Capture the cell that displays the provided text and extract its [x, y] central coordinate. 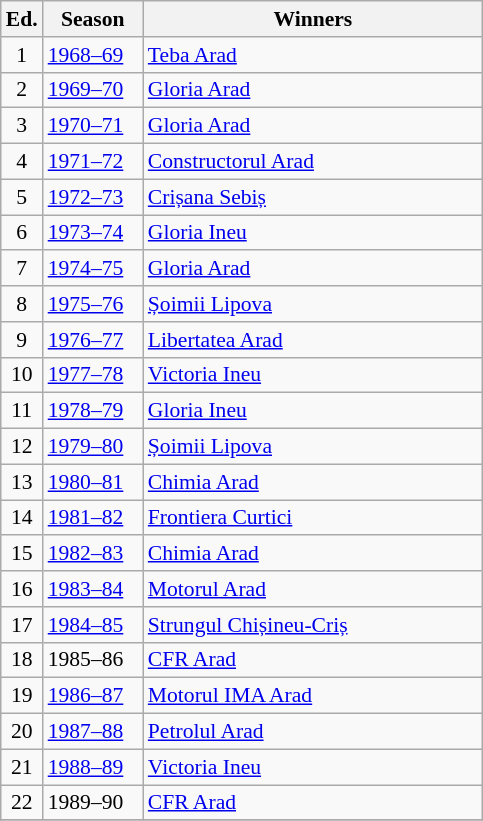
1975–76 [93, 304]
Strungul Chișineu-Criș [313, 625]
Frontiera Curtici [313, 518]
17 [22, 625]
1985–86 [93, 660]
Constructorul Arad [313, 162]
11 [22, 411]
18 [22, 660]
1976–77 [93, 340]
7 [22, 269]
1987–88 [93, 732]
Season [93, 19]
1980–81 [93, 482]
1983–84 [93, 589]
19 [22, 696]
1973–74 [93, 233]
2 [22, 90]
1 [22, 55]
Motorul Arad [313, 589]
1984–85 [93, 625]
1970–71 [93, 126]
1968–69 [93, 55]
1978–79 [93, 411]
20 [22, 732]
1977–78 [93, 375]
16 [22, 589]
9 [22, 340]
1969–70 [93, 90]
5 [22, 197]
1982–83 [93, 554]
Libertatea Arad [313, 340]
8 [22, 304]
10 [22, 375]
13 [22, 482]
1971–72 [93, 162]
Ed. [22, 19]
1986–87 [93, 696]
Winners [313, 19]
15 [22, 554]
Teba Arad [313, 55]
21 [22, 767]
22 [22, 803]
Crișana Sebiș [313, 197]
12 [22, 447]
Petrolul Arad [313, 732]
1979–80 [93, 447]
1981–82 [93, 518]
3 [22, 126]
4 [22, 162]
Motorul IMA Arad [313, 696]
1974–75 [93, 269]
1972–73 [93, 197]
14 [22, 518]
1988–89 [93, 767]
6 [22, 233]
1989–90 [93, 803]
